Pinpoint the cell where the given text exists, returning its (x, y) midpoint coordinate. 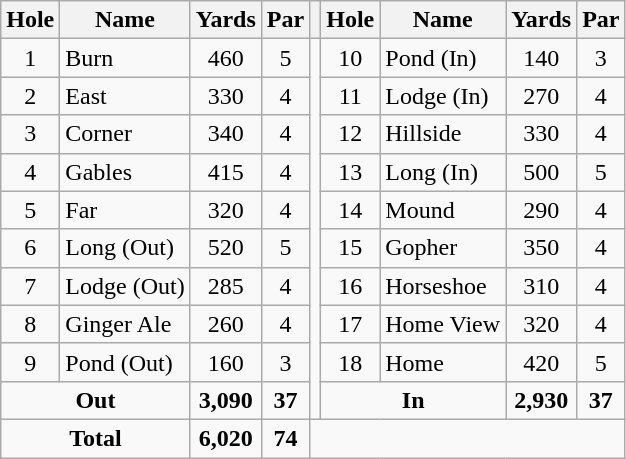
Pond (Out) (125, 362)
420 (542, 362)
8 (30, 324)
6,020 (226, 438)
340 (226, 134)
285 (226, 286)
Out (96, 400)
9 (30, 362)
Ginger Ale (125, 324)
Far (125, 210)
1 (30, 58)
East (125, 96)
2 (30, 96)
Lodge (Out) (125, 286)
17 (350, 324)
In (414, 400)
Horseshoe (443, 286)
290 (542, 210)
Total (96, 438)
500 (542, 172)
160 (226, 362)
11 (350, 96)
310 (542, 286)
260 (226, 324)
270 (542, 96)
350 (542, 248)
2,930 (542, 400)
13 (350, 172)
74 (285, 438)
10 (350, 58)
Gables (125, 172)
3,090 (226, 400)
Mound (443, 210)
Long (In) (443, 172)
Hillside (443, 134)
Corner (125, 134)
140 (542, 58)
18 (350, 362)
Burn (125, 58)
7 (30, 286)
Home View (443, 324)
Home (443, 362)
15 (350, 248)
460 (226, 58)
14 (350, 210)
415 (226, 172)
16 (350, 286)
Pond (In) (443, 58)
12 (350, 134)
Lodge (In) (443, 96)
Gopher (443, 248)
Long (Out) (125, 248)
520 (226, 248)
6 (30, 248)
